Identify which cell holds the provided text, then report its (x, y) central coordinate. 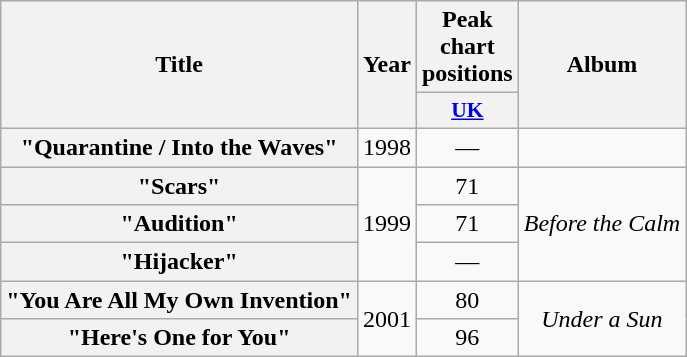
Peak chart positions (467, 47)
"Hijacker" (180, 262)
"Here's One for You" (180, 338)
Under a Sun (602, 319)
96 (467, 338)
2001 (386, 319)
80 (467, 300)
"Audition" (180, 224)
Title (180, 65)
"You Are All My Own Invention" (180, 300)
"Scars" (180, 185)
1998 (386, 147)
1999 (386, 223)
Year (386, 65)
Album (602, 65)
Before the Calm (602, 223)
"Quarantine / Into the Waves" (180, 147)
UK (467, 111)
